Provide the [X, Y] coordinate of the cell's center where the given text is located.  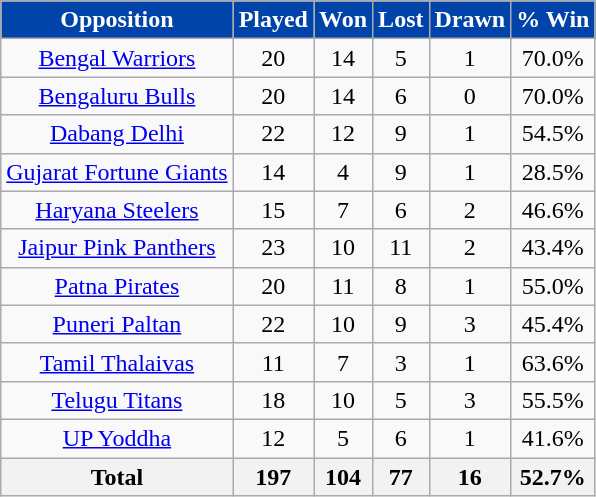
Bengal Warriors [117, 58]
0 [470, 96]
41.6% [553, 438]
77 [401, 477]
Puneri Paltan [117, 324]
45.4% [553, 324]
55.0% [553, 286]
Gujarat Fortune Giants [117, 172]
8 [401, 286]
Tamil Thalaivas [117, 362]
55.5% [553, 400]
% Win [553, 20]
Patna Pirates [117, 286]
16 [470, 477]
104 [344, 477]
Total [117, 477]
23 [273, 248]
Lost [401, 20]
Opposition [117, 20]
4 [344, 172]
Jaipur Pink Panthers [117, 248]
63.6% [553, 362]
52.7% [553, 477]
15 [273, 210]
54.5% [553, 134]
Played [273, 20]
197 [273, 477]
18 [273, 400]
46.6% [553, 210]
Bengaluru Bulls [117, 96]
Telugu Titans [117, 400]
UP Yoddha [117, 438]
Dabang Delhi [117, 134]
Won [344, 20]
28.5% [553, 172]
Drawn [470, 20]
43.4% [553, 248]
Haryana Steelers [117, 210]
